Locate the cell with the specified text and output its [x, y] center coordinate. 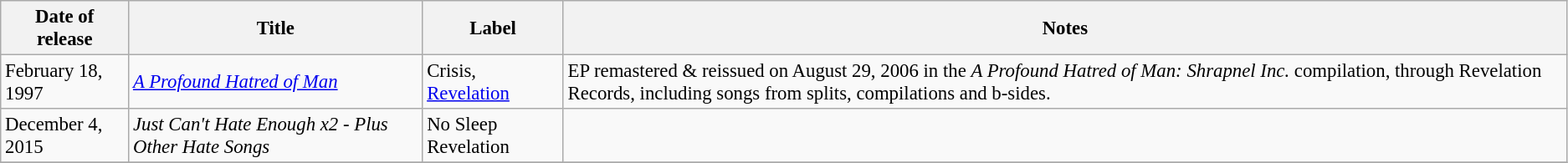
February 18, 1997 [65, 82]
Label [493, 28]
A Profound Hatred of Man [276, 82]
December 4, 2015 [65, 135]
Title [276, 28]
Date of release [65, 28]
Just Can't Hate Enough x2 - Plus Other Hate Songs [276, 135]
Crisis, Revelation [493, 82]
No Sleep Revelation [493, 135]
Notes [1064, 28]
